From the cell containing the given text, extract its center point as [x, y] coordinate. 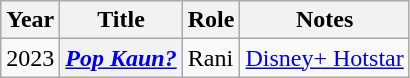
2023 [30, 58]
Pop Kaun? [121, 58]
Rani [211, 58]
Notes [324, 20]
Role [211, 20]
Title [121, 20]
Disney+ Hotstar [324, 58]
Year [30, 20]
